Provide the [X, Y] coordinate of the cell's center where the given text is located.  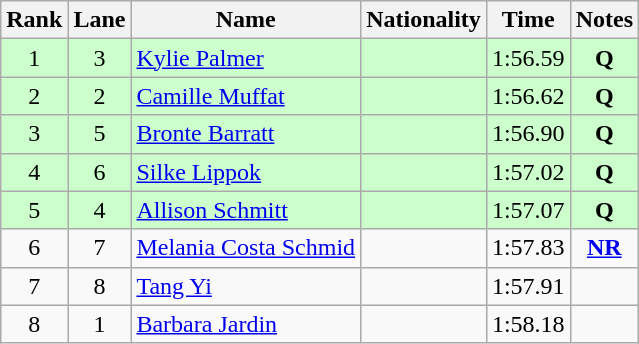
Bronte Barratt [246, 134]
Barbara Jardin [246, 324]
1:57.91 [528, 286]
Name [246, 20]
Kylie Palmer [246, 58]
Lane [100, 20]
1:58.18 [528, 324]
Nationality [424, 20]
Allison Schmitt [246, 210]
1:56.62 [528, 96]
Tang Yi [246, 286]
NR [604, 248]
Rank [34, 20]
Notes [604, 20]
Camille Muffat [246, 96]
Melania Costa Schmid [246, 248]
1:57.83 [528, 248]
1:56.59 [528, 58]
1:57.07 [528, 210]
Time [528, 20]
Silke Lippok [246, 172]
1:56.90 [528, 134]
1:57.02 [528, 172]
